Extract the (X, Y) coordinate from the center of the cell holding the provided text.  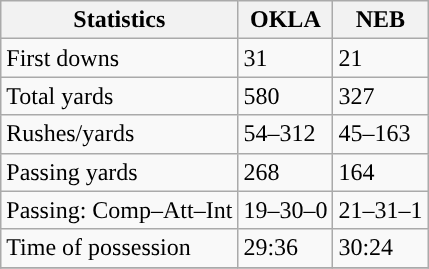
NEB (380, 20)
OKLA (286, 20)
Time of possession (120, 248)
29:36 (286, 248)
19–30–0 (286, 210)
580 (286, 96)
Statistics (120, 20)
21–31–1 (380, 210)
31 (286, 58)
Rushes/yards (120, 134)
164 (380, 172)
327 (380, 96)
268 (286, 172)
Passing yards (120, 172)
30:24 (380, 248)
45–163 (380, 134)
54–312 (286, 134)
21 (380, 58)
First downs (120, 58)
Passing: Comp–Att–Int (120, 210)
Total yards (120, 96)
